Search for the cell housing the specified text and yield its (X, Y) center coordinate. 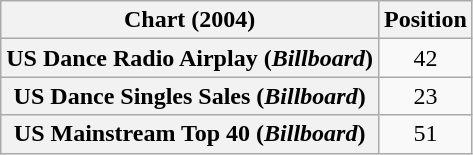
42 (426, 58)
23 (426, 96)
US Mainstream Top 40 (Billboard) (190, 134)
51 (426, 134)
Chart (2004) (190, 20)
Position (426, 20)
US Dance Singles Sales (Billboard) (190, 96)
US Dance Radio Airplay (Billboard) (190, 58)
